From the cell containing the given text, extract its center point as (X, Y) coordinate. 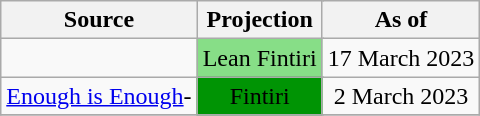
Source (99, 20)
Enough is Enough- (99, 96)
Fintiri (260, 96)
Lean Fintiri (260, 58)
As of (401, 20)
2 March 2023 (401, 96)
17 March 2023 (401, 58)
Projection (260, 20)
